Detect which cell encompasses the target text, then output its [X, Y] center coordinate. 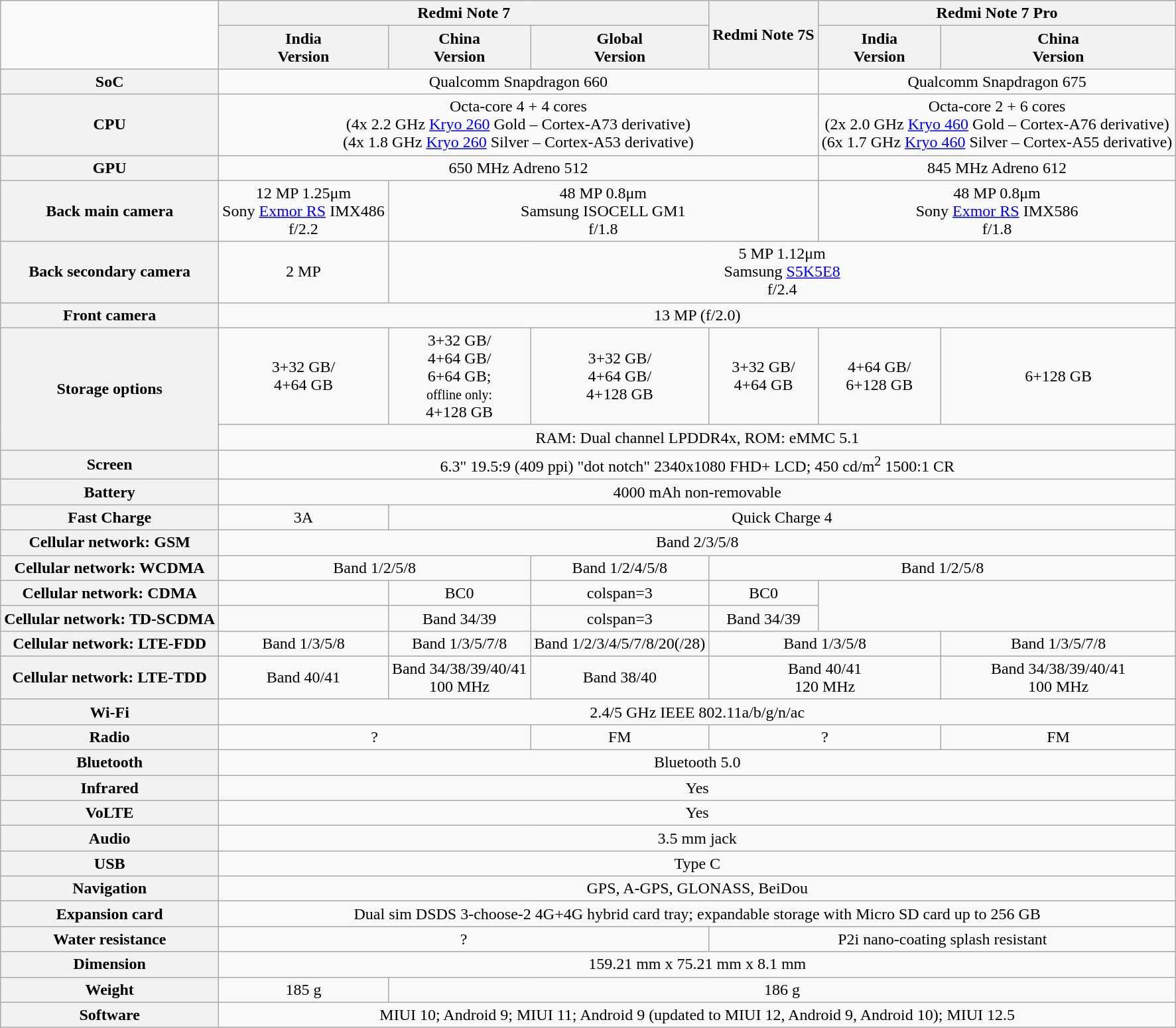
MIUI 10; Android 9; MIUI 11; Android 9 (updated to MIUI 12, Android 9, Android 10); MIUI 12.5 [698, 1015]
Software [110, 1015]
Bluetooth 5.0 [698, 763]
Band 1/2/3/4/5/7/8/20(/28) [620, 643]
6.3" 19.5:9 (409 ppi) "dot notch" 2340x1080 FHD+ LCD; 450 cd/m2 1500:1 CR [698, 464]
650 MHz Adreno 512 [519, 168]
13 MP (f/2.0) [698, 315]
Water resistance [110, 939]
Octa-core 2 + 6 cores(2x 2.0 GHz Kryo 460 Gold – Cortex-A76 derivative)(6x 1.7 GHz Kryo 460 Silver – Cortex-A55 derivative) [997, 125]
Fast Charge [110, 517]
Qualcomm Snapdragon 675 [997, 82]
Cellular network: WCDMA [110, 568]
Band 2/3/5/8 [698, 543]
RAM: Dual channel LPDDR4x, ROM: eMMC 5.1 [698, 437]
186 g [782, 990]
2 MP [304, 272]
185 g [304, 990]
VoLTE [110, 813]
12 MP 1.25μmSony Exmor RS IMX486f/2.2 [304, 211]
Qualcomm Snapdragon 660 [519, 82]
Battery [110, 492]
Band 1/2/4/5/8 [620, 568]
Weight [110, 990]
48 MP 0.8μmSamsung ISOCELL GM1f/1.8 [603, 211]
Screen [110, 464]
GlobalVersion [620, 48]
Band 38/40 [620, 678]
Quick Charge 4 [782, 517]
Bluetooth [110, 763]
5 MP 1.12μmSamsung S5K5E8f/2.4 [782, 272]
Octa-core 4 + 4 cores(4x 2.2 GHz Kryo 260 Gold – Cortex-A73 derivative)(4x 1.8 GHz Kryo 260 Silver – Cortex-A53 derivative) [519, 125]
Back secondary camera [110, 272]
Storage options [110, 389]
Wi-Fi [110, 712]
Redmi Note 7S [763, 34]
Band 40/41120 MHz [825, 678]
Radio [110, 737]
Back main camera [110, 211]
Audio [110, 838]
Band 40/41 [304, 678]
48 MP 0.8μmSony Exmor RS IMX586f/1.8 [997, 211]
Redmi Note 7 Pro [997, 13]
Expansion card [110, 914]
USB [110, 864]
CPU [110, 125]
3+32 GB/4+64 GB/4+128 GB [620, 376]
Type C [698, 864]
Front camera [110, 315]
6+128 GB [1059, 376]
Cellular network: GSM [110, 543]
2.4/5 GHz IEEE 802.11a/b/g/n/ac [698, 712]
Redmi Note 7 [464, 13]
845 MHz Adreno 612 [997, 168]
GPS, A-GPS, GLONASS, BeiDou [698, 889]
3+32 GB/4+64 GB/6+64 GB;offline only:4+128 GB [459, 376]
Cellular network: LTE-FDD [110, 643]
Infrared [110, 788]
4000 mAh non-removable [698, 492]
Cellular network: TD-SCDMA [110, 618]
4+64 GB/6+128 GB [880, 376]
P2i nano-coating splash resistant [943, 939]
Dimension [110, 964]
GPU [110, 168]
Cellular network: CDMA [110, 593]
159.21 mm x 75.21 mm x 8.1 mm [698, 964]
Dual sim DSDS 3-choose-2 4G+4G hybrid card tray; expandable storage with Micro SD card up to 256 GB [698, 914]
Cellular network: LTE-TDD [110, 678]
3A [304, 517]
3.5 mm jack [698, 838]
Navigation [110, 889]
SoC [110, 82]
